For the text-containing cell, return its midpoint in (X, Y) coordinate format. 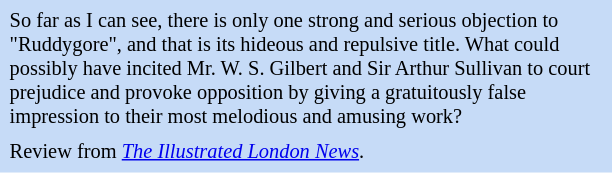
Review from The Illustrated London News. (306, 152)
